Return the [x, y] coordinate for the center point of the cell that contains the specified text.  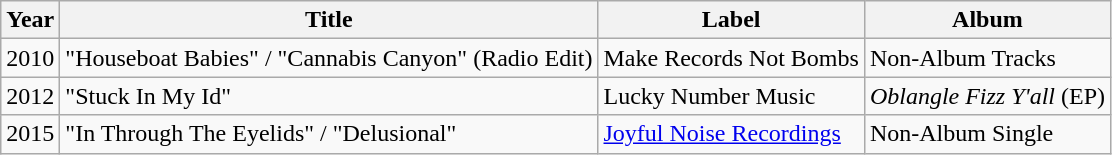
Album [987, 20]
Joyful Noise Recordings [731, 134]
"Houseboat Babies" / "Cannabis Canyon" (Radio Edit) [329, 58]
"In Through The Eyelids" / "Delusional" [329, 134]
Non-Album Tracks [987, 58]
2012 [30, 96]
Non-Album Single [987, 134]
"Stuck In My Id" [329, 96]
2010 [30, 58]
Lucky Number Music [731, 96]
Title [329, 20]
Year [30, 20]
Make Records Not Bombs [731, 58]
Label [731, 20]
2015 [30, 134]
Oblangle Fizz Y'all (EP) [987, 96]
